Identify which cell holds the provided text, then report its (X, Y) central coordinate. 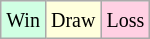
Win (24, 20)
Draw (72, 20)
Loss (126, 20)
